Detect which cell encompasses the target text, then output its (X, Y) center coordinate. 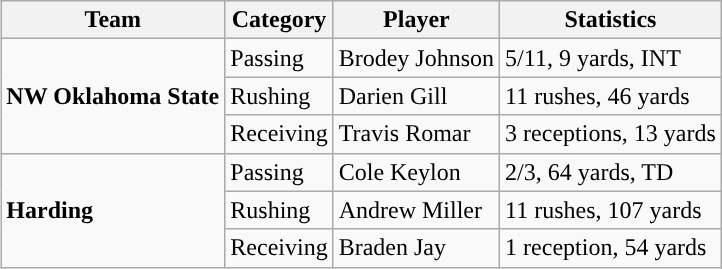
3 receptions, 13 yards (611, 134)
5/11, 9 yards, INT (611, 58)
Cole Keylon (416, 172)
Braden Jay (416, 248)
1 reception, 54 yards (611, 248)
Team (113, 20)
11 rushes, 46 yards (611, 96)
Player (416, 20)
NW Oklahoma State (113, 96)
Travis Romar (416, 134)
Darien Gill (416, 96)
2/3, 64 yards, TD (611, 172)
Category (279, 20)
11 rushes, 107 yards (611, 210)
Brodey Johnson (416, 58)
Andrew Miller (416, 210)
Statistics (611, 20)
Harding (113, 210)
